Locate the cell with the specified text and output its (X, Y) center coordinate. 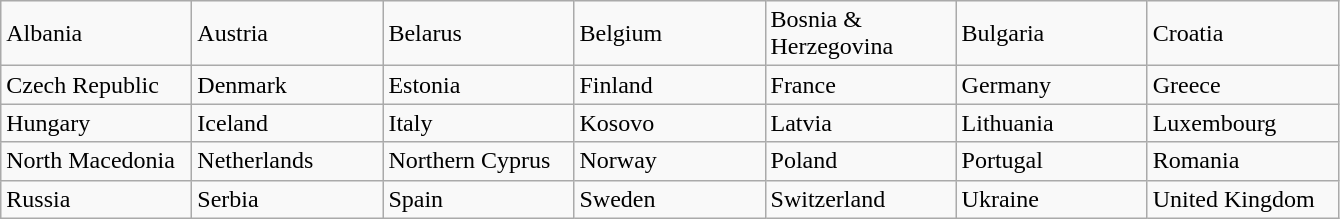
Poland (860, 161)
Luxembourg (1242, 123)
Estonia (478, 85)
Serbia (288, 199)
Italy (478, 123)
Northern Cyprus (478, 161)
Czech Republic (96, 85)
France (860, 85)
Belgium (670, 34)
Sweden (670, 199)
Netherlands (288, 161)
Denmark (288, 85)
Romania (1242, 161)
Norway (670, 161)
North Macedonia (96, 161)
Albania (96, 34)
Hungary (96, 123)
Switzerland (860, 199)
Portugal (1052, 161)
United Kingdom (1242, 199)
Ukraine (1052, 199)
Bosnia & Herzegovina (860, 34)
Bulgaria (1052, 34)
Lithuania (1052, 123)
Latvia (860, 123)
Croatia (1242, 34)
Germany (1052, 85)
Austria (288, 34)
Spain (478, 199)
Kosovo (670, 123)
Finland (670, 85)
Greece (1242, 85)
Iceland (288, 123)
Belarus (478, 34)
Russia (96, 199)
